Find where the given text appears and provide that cell's center as [X, Y] coordinate. 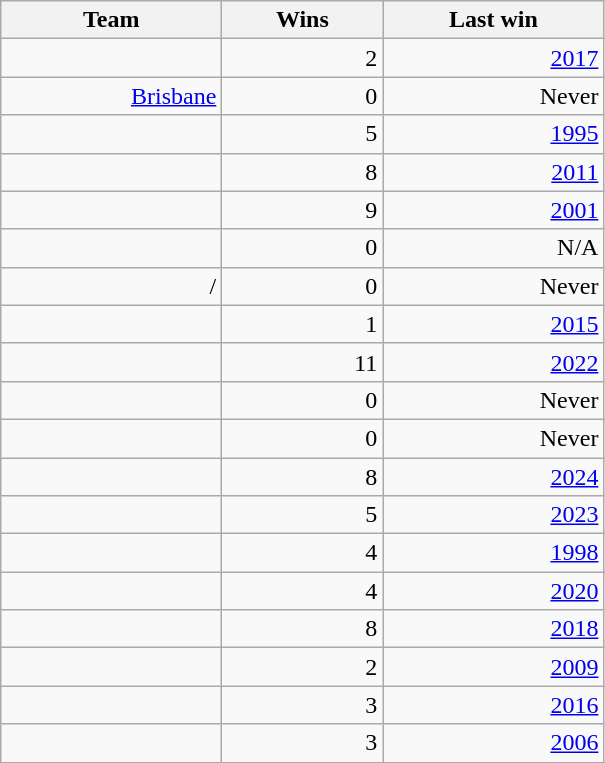
1 [302, 324]
2023 [494, 515]
Wins [302, 20]
2024 [494, 477]
1998 [494, 553]
2020 [494, 591]
11 [302, 362]
2011 [494, 172]
2015 [494, 324]
2009 [494, 667]
2016 [494, 705]
2022 [494, 362]
2006 [494, 743]
2018 [494, 629]
Brisbane [112, 96]
9 [302, 210]
Last win [494, 20]
N/A [494, 248]
/ [112, 286]
2001 [494, 210]
Team [112, 20]
2017 [494, 58]
1995 [494, 134]
